Return [x, y] of the center of cell containing provided text 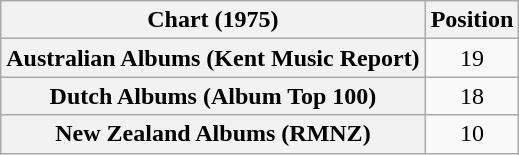
Australian Albums (Kent Music Report) [213, 58]
19 [472, 58]
Chart (1975) [213, 20]
Dutch Albums (Album Top 100) [213, 96]
New Zealand Albums (RMNZ) [213, 134]
10 [472, 134]
Position [472, 20]
18 [472, 96]
